Pinpoint the cell where the given text exists, returning its (x, y) midpoint coordinate. 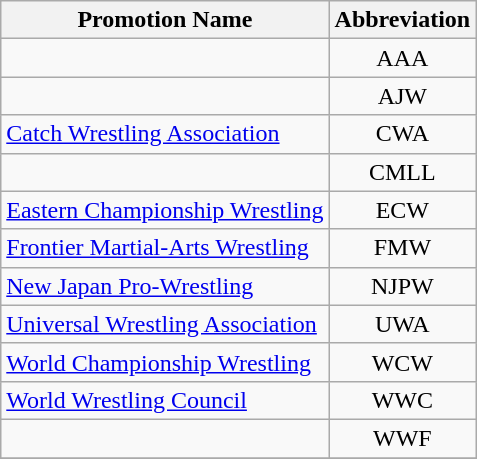
UWA (402, 324)
AJW (402, 96)
Abbreviation (402, 20)
Catch Wrestling Association (165, 134)
NJPW (402, 286)
World Wrestling Council (165, 400)
ECW (402, 210)
Eastern Championship Wrestling (165, 210)
Universal Wrestling Association (165, 324)
Promotion Name (165, 20)
WWF (402, 438)
World Championship Wrestling (165, 362)
New Japan Pro-Wrestling (165, 286)
WWC (402, 400)
CWA (402, 134)
WCW (402, 362)
CMLL (402, 172)
FMW (402, 248)
Frontier Martial-Arts Wrestling (165, 248)
AAA (402, 58)
